Scan for the cell matching the given text and deliver its [X, Y] coordinate at center. 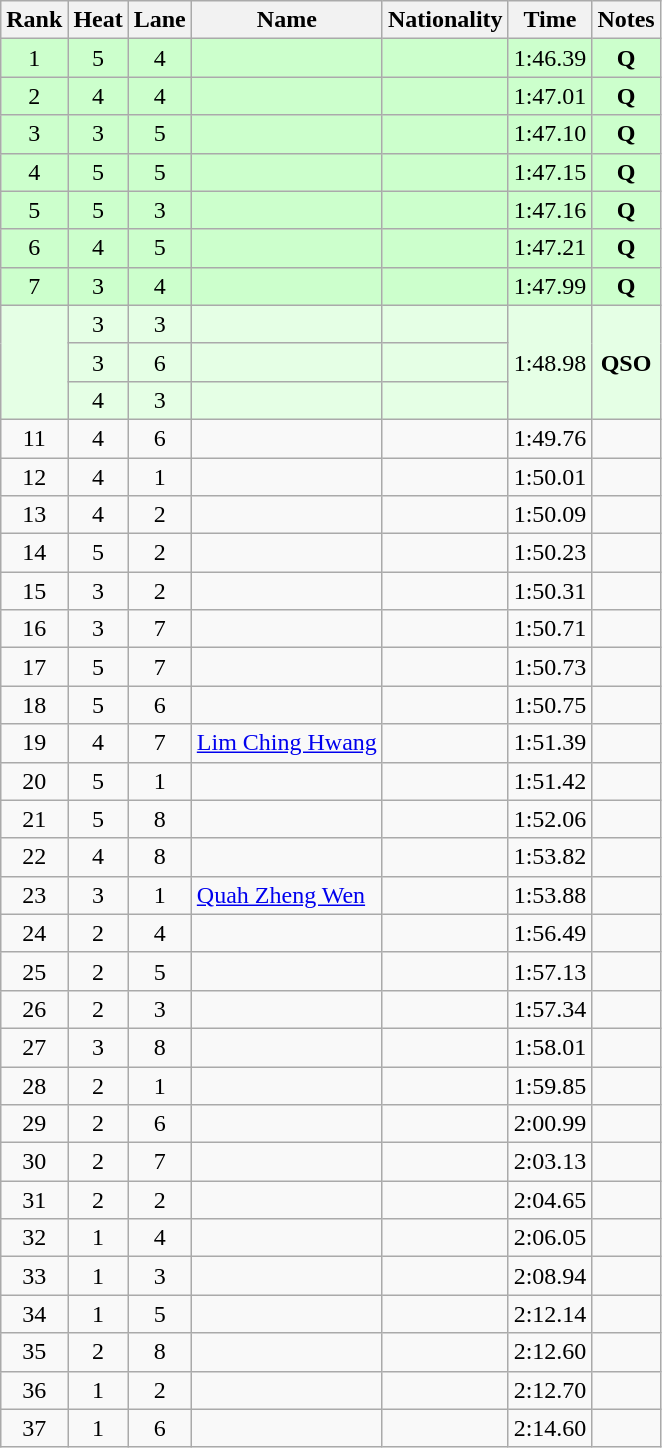
1:46.39 [550, 58]
19 [34, 743]
2:12.60 [550, 1352]
33 [34, 1276]
30 [34, 1162]
26 [34, 1009]
1:53.82 [550, 857]
1:47.01 [550, 96]
1:50.01 [550, 477]
15 [34, 591]
21 [34, 819]
1:57.34 [550, 1009]
12 [34, 477]
Name [286, 20]
13 [34, 515]
1:49.76 [550, 438]
2:14.60 [550, 1428]
Notes [626, 20]
29 [34, 1124]
1:50.23 [550, 553]
37 [34, 1428]
32 [34, 1238]
1:51.39 [550, 743]
34 [34, 1314]
23 [34, 895]
27 [34, 1047]
1:56.49 [550, 933]
Quah Zheng Wen [286, 895]
36 [34, 1390]
1:52.06 [550, 819]
14 [34, 553]
2:12.14 [550, 1314]
20 [34, 781]
16 [34, 629]
2:08.94 [550, 1276]
1:57.13 [550, 971]
1:50.09 [550, 515]
1:50.73 [550, 667]
1:47.16 [550, 210]
1:47.15 [550, 172]
Rank [34, 20]
Nationality [445, 20]
1:50.71 [550, 629]
2:06.05 [550, 1238]
2:00.99 [550, 1124]
2:12.70 [550, 1390]
1:47.21 [550, 248]
Time [550, 20]
1:51.42 [550, 781]
Lim Ching Hwang [286, 743]
QSO [626, 362]
31 [34, 1200]
35 [34, 1352]
1:48.98 [550, 362]
1:47.10 [550, 134]
11 [34, 438]
2:03.13 [550, 1162]
2:04.65 [550, 1200]
1:59.85 [550, 1085]
1:50.31 [550, 591]
1:47.99 [550, 286]
25 [34, 971]
Lane [160, 20]
18 [34, 705]
1:50.75 [550, 705]
17 [34, 667]
Heat [98, 20]
22 [34, 857]
1:58.01 [550, 1047]
28 [34, 1085]
24 [34, 933]
1:53.88 [550, 895]
